Output the [X, Y] coordinate of the center of the cell containing the given text.  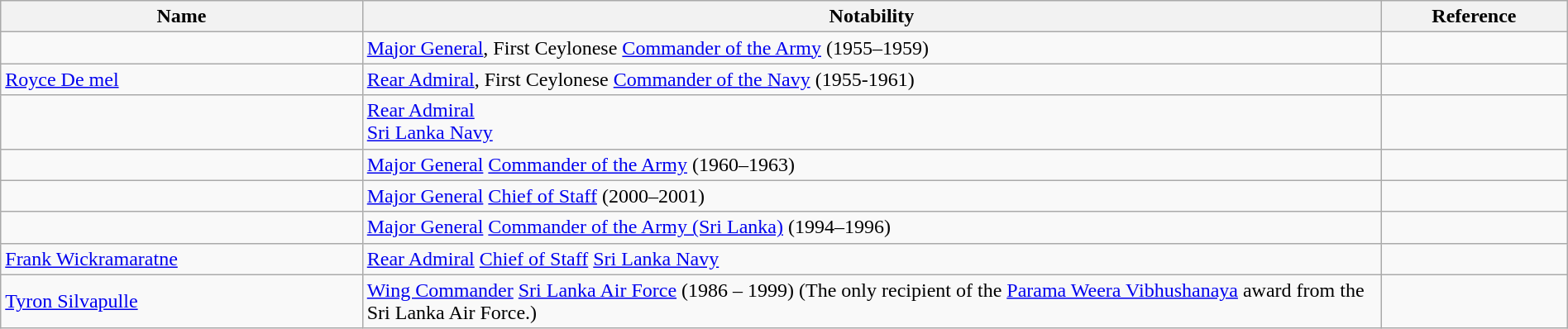
Rear Admiral Chief of Staff Sri Lanka Navy [872, 259]
Major General Commander of the Army (Sri Lanka) (1994–1996) [872, 227]
Reference [1475, 17]
Royce De mel [182, 79]
Major General Commander of the Army (1960–1963) [872, 164]
Major General Chief of Staff (2000–2001) [872, 196]
Notability [872, 17]
Major General, First Ceylonese Commander of the Army (1955–1959) [872, 48]
Frank Wickramaratne [182, 259]
Tyron Silvapulle [182, 301]
Rear Admiral, First Ceylonese Commander of the Navy (1955-1961) [872, 79]
Rear AdmiralSri Lanka Navy [872, 122]
Wing Commander Sri Lanka Air Force (1986 – 1999) (The only recipient of the Parama Weera Vibhushanaya award from the Sri Lanka Air Force.) [872, 301]
Name [182, 17]
